From the cell containing the given text, extract its center point as [X, Y] coordinate. 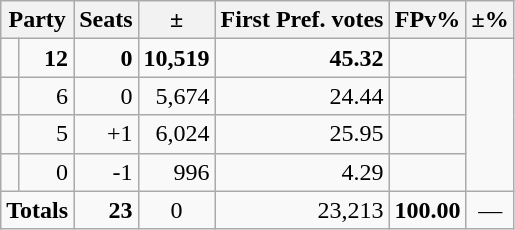
100.00 [428, 210]
45.32 [302, 58]
4.29 [302, 172]
5,674 [176, 96]
— [490, 210]
996 [176, 172]
± [176, 20]
24.44 [302, 96]
25.95 [302, 134]
Seats [106, 20]
FPv% [428, 20]
12 [46, 58]
23,213 [302, 210]
10,519 [176, 58]
23 [106, 210]
+1 [106, 134]
±% [490, 20]
-1 [106, 172]
Party [38, 20]
Totals [38, 210]
6,024 [176, 134]
5 [46, 134]
6 [46, 96]
First Pref. votes [302, 20]
